Return the [X, Y] coordinate for the center point of the cell that contains the specified text.  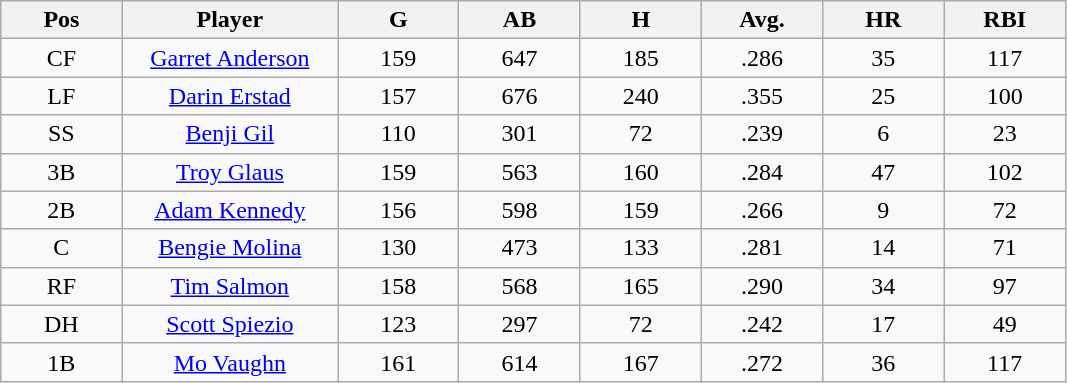
614 [520, 362]
CF [62, 58]
.286 [762, 58]
36 [884, 362]
Troy Glaus [230, 172]
598 [520, 210]
473 [520, 248]
AB [520, 20]
.272 [762, 362]
676 [520, 96]
167 [640, 362]
185 [640, 58]
RBI [1004, 20]
.290 [762, 286]
Bengie Molina [230, 248]
158 [398, 286]
2B [62, 210]
133 [640, 248]
47 [884, 172]
123 [398, 324]
9 [884, 210]
Avg. [762, 20]
240 [640, 96]
.284 [762, 172]
Scott Spiezio [230, 324]
G [398, 20]
C [62, 248]
Adam Kennedy [230, 210]
Player [230, 20]
Tim Salmon [230, 286]
DH [62, 324]
157 [398, 96]
102 [1004, 172]
Darin Erstad [230, 96]
165 [640, 286]
35 [884, 58]
160 [640, 172]
LF [62, 96]
25 [884, 96]
Mo Vaughn [230, 362]
Pos [62, 20]
RF [62, 286]
563 [520, 172]
97 [1004, 286]
301 [520, 134]
161 [398, 362]
6 [884, 134]
14 [884, 248]
110 [398, 134]
H [640, 20]
130 [398, 248]
.242 [762, 324]
HR [884, 20]
568 [520, 286]
1B [62, 362]
34 [884, 286]
647 [520, 58]
.281 [762, 248]
.266 [762, 210]
100 [1004, 96]
49 [1004, 324]
297 [520, 324]
.239 [762, 134]
Garret Anderson [230, 58]
23 [1004, 134]
SS [62, 134]
71 [1004, 248]
.355 [762, 96]
3B [62, 172]
156 [398, 210]
17 [884, 324]
Benji Gil [230, 134]
